Determine the [x, y] coordinate at the center of the cell enclosing the given text.  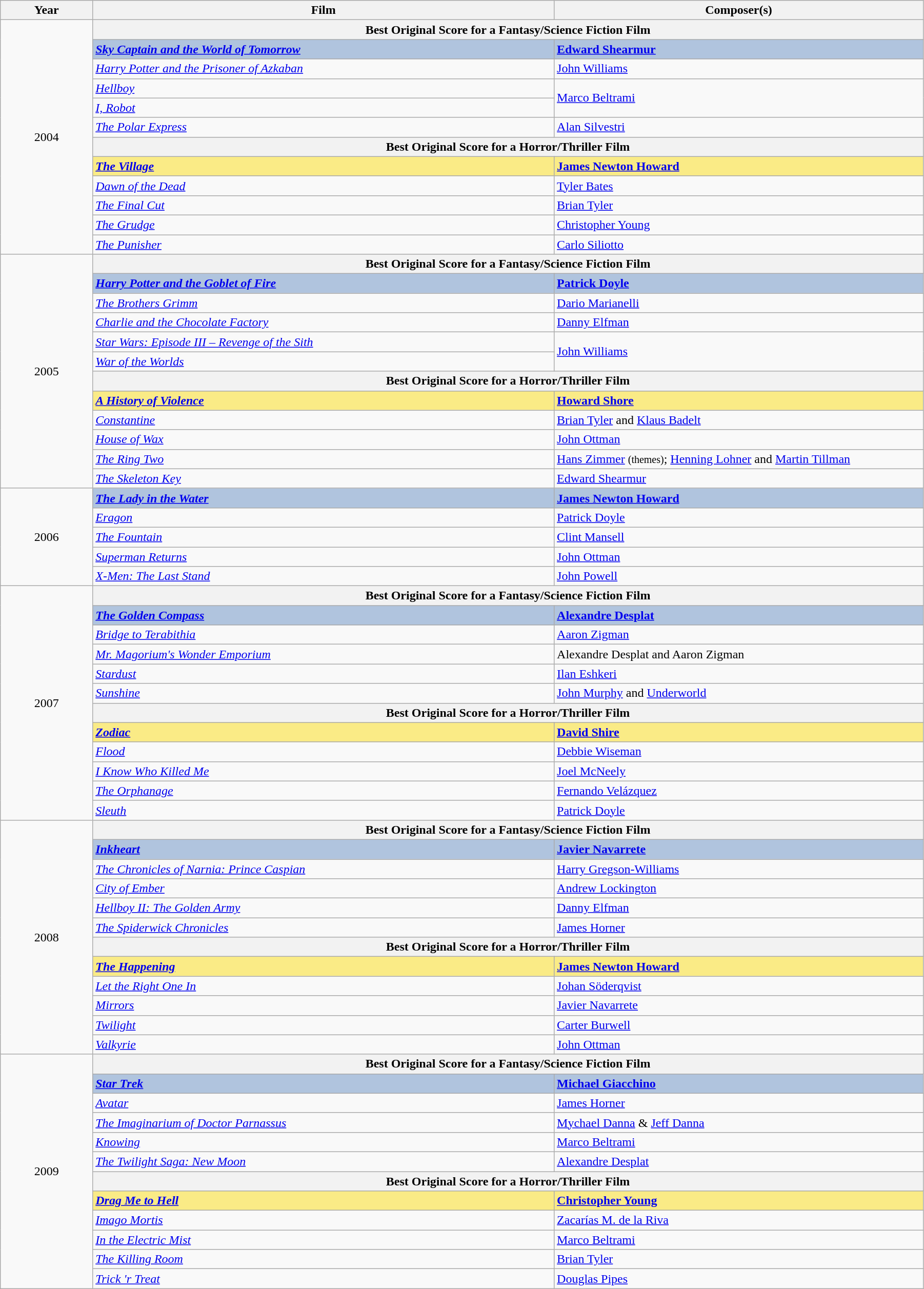
Johan Söderqvist [739, 986]
The Grudge [324, 225]
The Skeleton Key [324, 478]
The Fountain [324, 537]
Stardust [324, 674]
Twilight [324, 1025]
2004 [47, 137]
Superman Returns [324, 556]
X-Men: The Last Stand [324, 576]
Composer(s) [739, 10]
Carlo Siliotto [739, 245]
I, Robot [324, 108]
Hellboy [324, 88]
City of Ember [324, 889]
John Powell [739, 576]
Mr. Magorium's Wonder Emporium [324, 654]
Alan Silvestri [739, 127]
Flood [324, 752]
The Happening [324, 966]
Imago Mortis [324, 1220]
The Killing Room [324, 1259]
The Ring Two [324, 459]
Inkheart [324, 849]
2007 [47, 703]
Carter Burwell [739, 1025]
Alexandre Desplat and Aaron Zigman [739, 654]
I Know Who Killed Me [324, 771]
Zacarías M. de la Riva [739, 1220]
Clint Mansell [739, 537]
Dario Marianelli [739, 303]
2008 [47, 937]
Zodiac [324, 732]
War of the Worlds [324, 361]
Tyler Bates [739, 186]
Year [47, 10]
Star Trek [324, 1083]
The Spiderwick Chronicles [324, 928]
A History of Violence [324, 400]
Sleuth [324, 810]
The Twilight Saga: New Moon [324, 1161]
The Chronicles of Narnia: Prince Caspian [324, 869]
2005 [47, 371]
The Village [324, 166]
Douglas Pipes [739, 1279]
2006 [47, 537]
Star Wars: Episode III – Revenge of the Sith [324, 342]
Sunshine [324, 693]
Constantine [324, 420]
The Brothers Grimm [324, 303]
Drag Me to Hell [324, 1201]
Knowing [324, 1142]
Michael Giacchino [739, 1083]
The Golden Compass [324, 615]
Harry Potter and the Goblet of Fire [324, 284]
Ilan Eshkeri [739, 674]
The Punisher [324, 245]
Charlie and the Chocolate Factory [324, 323]
Andrew Lockington [739, 889]
Mychael Danna & Jeff Danna [739, 1122]
In the Electric Mist [324, 1240]
Harry Gregson-Williams [739, 869]
Sky Captain and the World of Tomorrow [324, 49]
Mirrors [324, 1005]
House of Wax [324, 439]
Brian Tyler and Klaus Badelt [739, 420]
Trick 'r Treat [324, 1279]
Debbie Wiseman [739, 752]
John Murphy and Underworld [739, 693]
The Lady in the Water [324, 498]
Let the Right One In [324, 986]
2009 [47, 1171]
The Orphanage [324, 791]
The Imaginarium of Doctor Parnassus [324, 1122]
Harry Potter and the Prisoner of Azkaban [324, 69]
Aaron Zigman [739, 635]
Fernando Velázquez [739, 791]
Valkyrie [324, 1044]
Bridge to Terabithia [324, 635]
Avatar [324, 1103]
Howard Shore [739, 400]
Eragon [324, 517]
The Final Cut [324, 205]
Hans Zimmer (themes); Henning Lohner and Martin Tillman [739, 459]
Hellboy II: The Golden Army [324, 908]
David Shire [739, 732]
The Polar Express [324, 127]
Dawn of the Dead [324, 186]
Film [324, 10]
Joel McNeely [739, 771]
